Find where the given text appears and provide that cell's center as [x, y] coordinate. 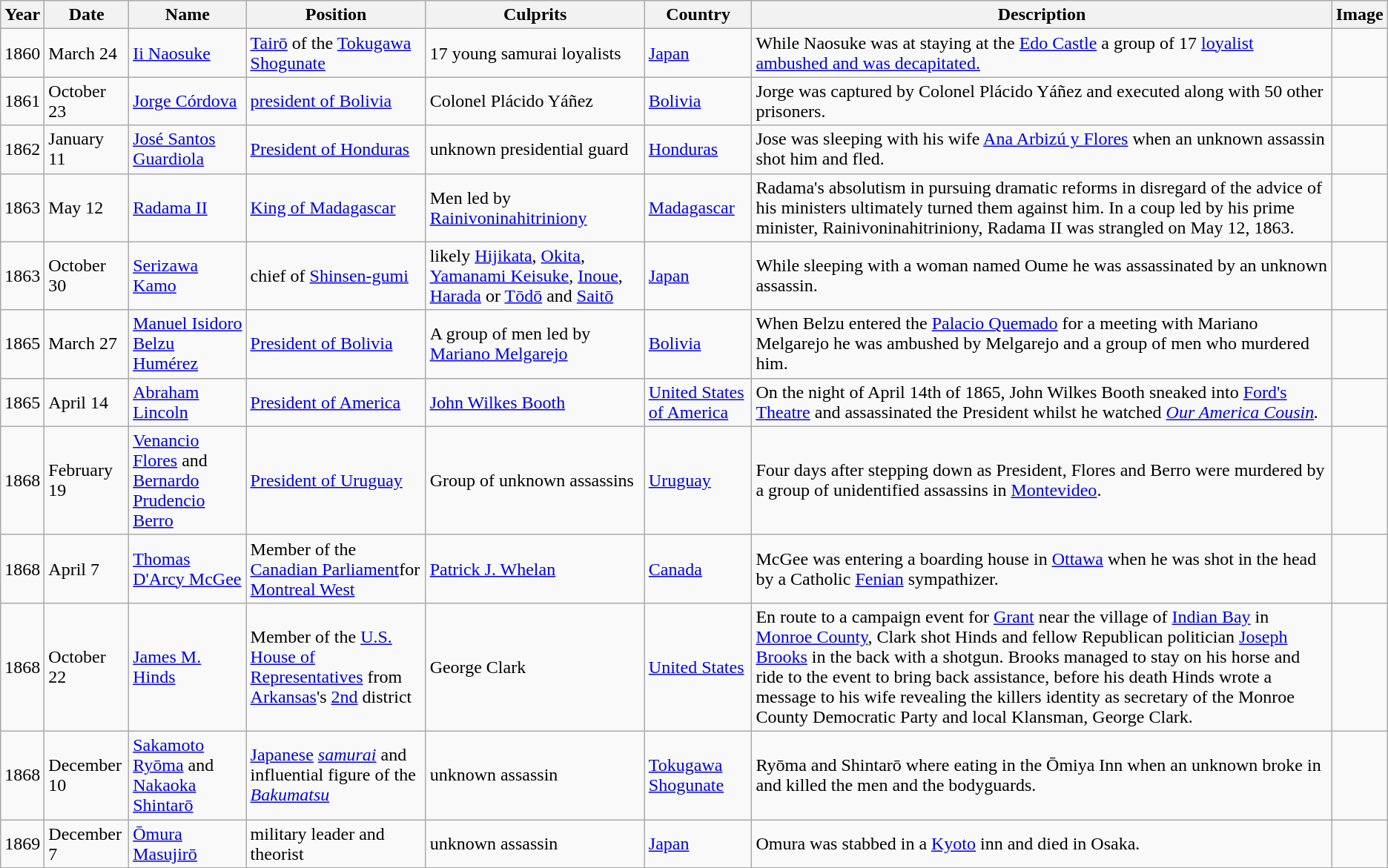
Tokugawa Shogunate [698, 775]
Member of the Canadian Parliamentfor Montreal West [336, 569]
While Naosuke was at staying at the Edo Castle a group of 17 loyalist ambushed and was decapitated. [1042, 53]
likely Hijikata, Okita, Yamanami Keisuke, Inoue, Harada or Tōdō and Saitō [535, 276]
May 12 [87, 208]
Madagascar [698, 208]
17 young samurai loyalists [535, 53]
Member of the U.S. House of Representatives from Arkansas's 2nd district [336, 667]
Thomas D'Arcy McGee [188, 569]
Uruguay [698, 480]
George Clark [535, 667]
March 27 [87, 344]
March 24 [87, 53]
McGee was entering a boarding house in Ottawa when he was shot in the head by a Catholic Fenian sympathizer. [1042, 569]
president of Bolivia [336, 101]
1860 [22, 53]
1869 [22, 844]
April 7 [87, 569]
Name [188, 15]
Honduras [698, 150]
Ryōma and Shintarō where eating in the Ōmiya Inn when an unknown broke in and killed the men and the bodyguards. [1042, 775]
José Santos Guardiola [188, 150]
December 7 [87, 844]
unknown presidential guard [535, 150]
John Wilkes Booth [535, 402]
April 14 [87, 402]
President of America [336, 402]
Date [87, 15]
Ōmura Masujirō [188, 844]
October 30 [87, 276]
Venancio Flores and Bernardo Prudencio Berro [188, 480]
Image [1360, 15]
Four days after stepping down as President, Flores and Berro were murdered by a group of unidentified assassins in Montevideo. [1042, 480]
James M. Hinds [188, 667]
President of Honduras [336, 150]
Radama II [188, 208]
Abraham Lincoln [188, 402]
1862 [22, 150]
President of Uruguay [336, 480]
February 19 [87, 480]
Culprits [535, 15]
December 10 [87, 775]
Tairō of the Tokugawa Shogunate [336, 53]
Description [1042, 15]
Sakamoto Ryōma and Nakaoka Shintarō [188, 775]
Japanese samurai and influential figure of the Bakumatsu [336, 775]
United States [698, 667]
A group of men led by Mariano Melgarejo [535, 344]
Men led by Rainivoninahitriniony [535, 208]
October 23 [87, 101]
King of Madagascar [336, 208]
When Belzu entered the Palacio Quemado for a meeting with Mariano Melgarejo he was ambushed by Melgarejo and a group of men who murdered him. [1042, 344]
October 22 [87, 667]
Position [336, 15]
military leader and theorist [336, 844]
Serizawa Kamo [188, 276]
Jorge Córdova [188, 101]
Patrick J. Whelan [535, 569]
January 11 [87, 150]
chief of Shinsen-gumi [336, 276]
Ii Naosuke [188, 53]
Colonel Plácido Yáñez [535, 101]
1861 [22, 101]
United States of America [698, 402]
Omura was stabbed in a Kyoto inn and died in Osaka. [1042, 844]
Group of unknown assassins [535, 480]
While sleeping with a woman named Oume he was assassinated by an unknown assassin. [1042, 276]
Jose was sleeping with his wife Ana Arbizú y Flores when an unknown assassin shot him and fled. [1042, 150]
Year [22, 15]
Jorge was captured by Colonel Plácido Yáñez and executed along with 50 other prisoners. [1042, 101]
Country [698, 15]
Manuel Isidoro Belzu Humérez [188, 344]
Canada [698, 569]
President of Bolivia [336, 344]
